Detect which cell encompasses the target text, then output its [X, Y] center coordinate. 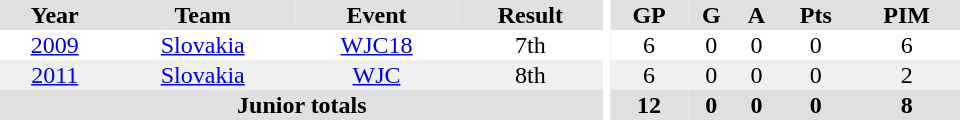
2009 [54, 45]
7th [530, 45]
A [757, 15]
2011 [54, 75]
Year [54, 15]
2 [906, 75]
Team [202, 15]
WJC [376, 75]
G [712, 15]
8th [530, 75]
Pts [816, 15]
Junior totals [302, 105]
12 [649, 105]
Event [376, 15]
Result [530, 15]
GP [649, 15]
PIM [906, 15]
8 [906, 105]
WJC18 [376, 45]
